Scan for the cell matching the given text and deliver its (x, y) coordinate at center. 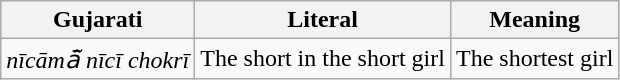
Meaning (534, 20)
Literal (323, 20)
nīcāmā̃ nīcī chokrī (98, 59)
Gujarati (98, 20)
The shortest girl (534, 59)
The short in the short girl (323, 59)
